Return (x, y) of the center of cell containing provided text 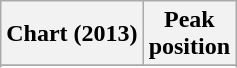
Peak position (189, 34)
Chart (2013) (72, 34)
